Locate the cell with the specified text and output its (X, Y) center coordinate. 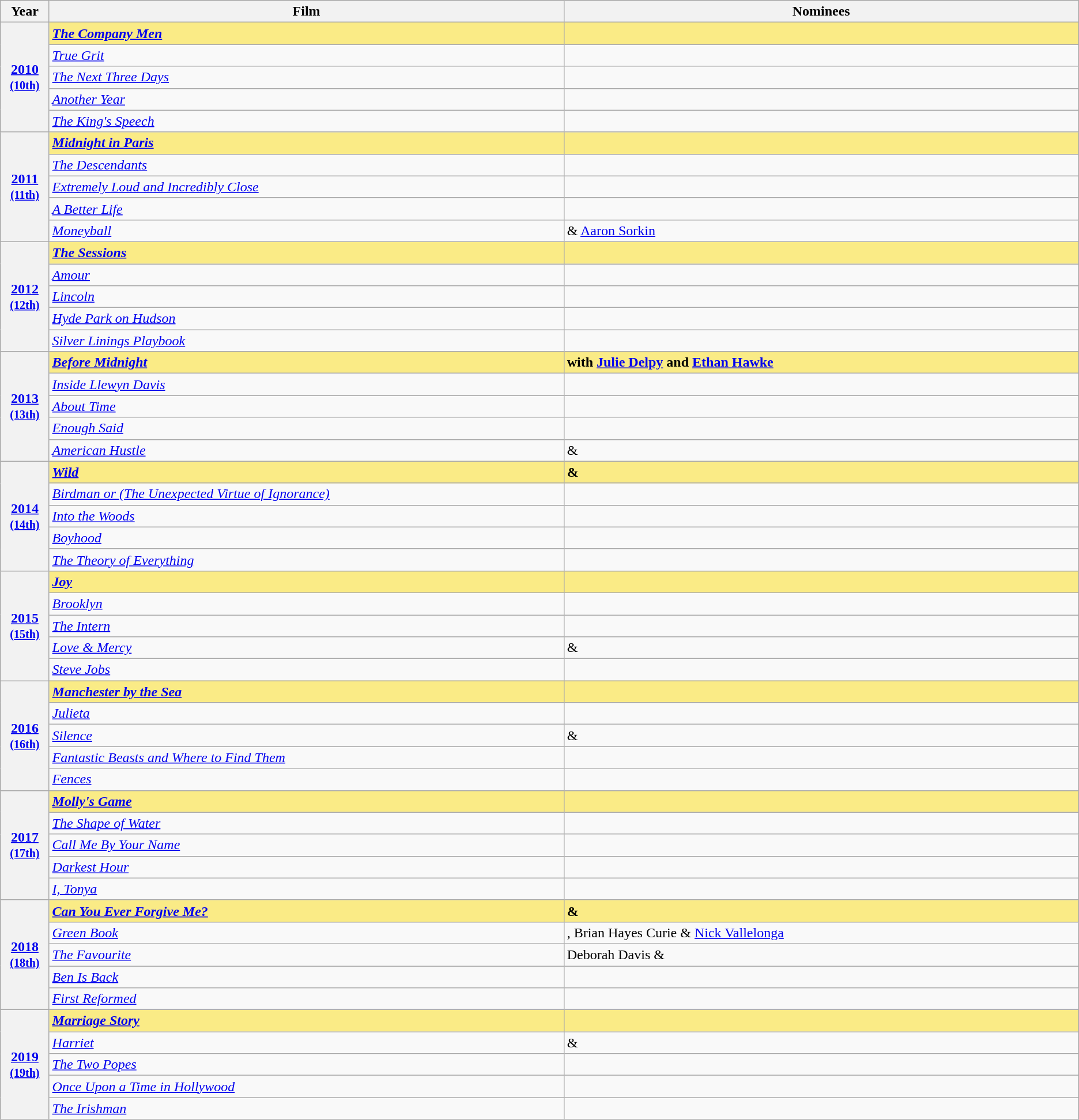
Inside Llewyn Davis (307, 384)
Julieta (307, 714)
Manchester by the Sea (307, 692)
About Time (307, 406)
with Julie Delpy and Ethan Hawke (821, 363)
Birdman or (The Unexpected Virtue of Ignorance) (307, 494)
2014(14th) (25, 516)
Another Year (307, 99)
Year (25, 12)
Moneyball (307, 231)
The Favourite (307, 955)
The King's Speech (307, 121)
Enough Said (307, 428)
2012(12th) (25, 296)
Film (307, 12)
Wild (307, 472)
Molly's Game (307, 801)
The Theory of Everything (307, 560)
2019(19th) (25, 1065)
Joy (307, 582)
Can You Ever Forgive Me? (307, 911)
First Reformed (307, 999)
Before Midnight (307, 363)
The Intern (307, 625)
True Grit (307, 55)
Once Upon a Time in Hollywood (307, 1087)
Love & Mercy (307, 648)
Steve Jobs (307, 670)
Nominees (821, 12)
Fences (307, 779)
Extremely Loud and Incredibly Close (307, 187)
The Company Men (307, 33)
A Better Life (307, 209)
Into the Woods (307, 516)
, Brian Hayes Curie & Nick Vallelonga (821, 933)
The Irishman (307, 1108)
Call Me By Your Name (307, 845)
Midnight in Paris (307, 143)
Ben Is Back (307, 977)
Marriage Story (307, 1021)
2017(17th) (25, 845)
Deborah Davis & (821, 955)
2018(18th) (25, 955)
Hyde Park on Hudson (307, 319)
American Hustle (307, 450)
2015(15th) (25, 625)
Green Book (307, 933)
Boyhood (307, 538)
Silver Linings Playbook (307, 341)
Amour (307, 275)
Brooklyn (307, 604)
The Next Three Days (307, 77)
Harriet (307, 1043)
The Sessions (307, 252)
The Two Popes (307, 1065)
The Descendants (307, 165)
Fantastic Beasts and Where to Find Them (307, 757)
2013(13th) (25, 406)
2016(16th) (25, 736)
Lincoln (307, 297)
The Shape of Water (307, 823)
2010(10th) (25, 77)
Darkest Hour (307, 867)
Silence (307, 736)
I, Tonya (307, 889)
2011(11th) (25, 187)
& Aaron Sorkin (821, 231)
